Find where the given text appears and provide that cell's center as (x, y) coordinate. 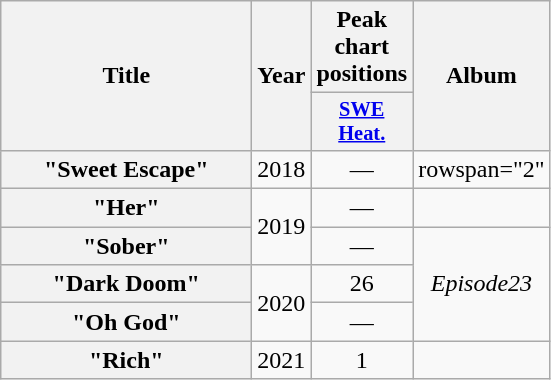
Title (126, 76)
26 (362, 284)
"Her" (126, 208)
2021 (282, 360)
Peak chart positions (362, 47)
rowspan="2" (482, 169)
"Oh God" (126, 322)
"Dark Doom" (126, 284)
"Sweet Escape" (126, 169)
1 (362, 360)
2019 (282, 227)
2018 (282, 169)
Year (282, 76)
SWEHeat. (362, 122)
"Sober" (126, 246)
"Rich" (126, 360)
Album (482, 76)
Episode23 (482, 284)
2020 (282, 303)
